From the cell containing the given text, extract its center point as (X, Y) coordinate. 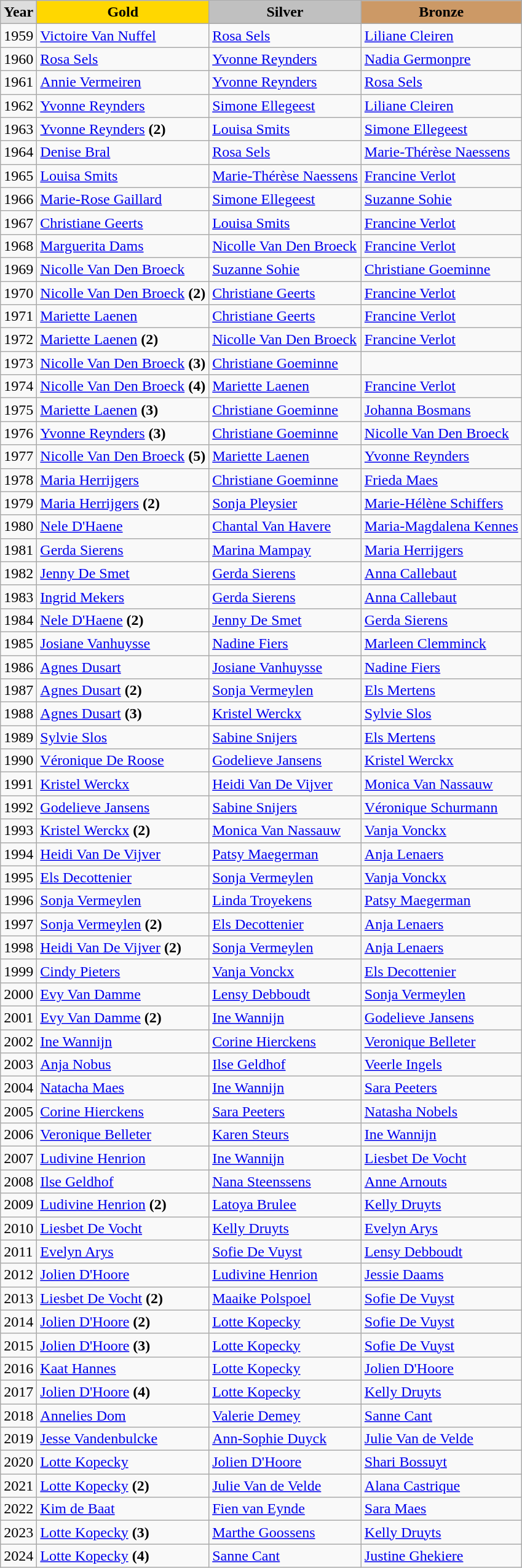
2013 (18, 1298)
Latoya Brulee (285, 1205)
Karen Steurs (285, 1135)
Jessie Daams (441, 1275)
Anja Nobus (123, 1065)
1999 (18, 971)
Liesbet De Vocht (2) (123, 1298)
1997 (18, 924)
Gold (123, 12)
1988 (18, 714)
Annie Vermeiren (123, 82)
1979 (18, 503)
1967 (18, 222)
Year (18, 12)
1982 (18, 573)
1978 (18, 480)
Silver (285, 12)
Jolien D'Hoore (3) (123, 1345)
1985 (18, 643)
Nadia Germonpre (441, 59)
Kim de Baat (123, 1509)
2005 (18, 1111)
2016 (18, 1368)
2002 (18, 1041)
1961 (18, 82)
Yvonne Reynders (3) (123, 433)
Nana Steenssens (285, 1182)
2011 (18, 1252)
Nele D'Haene (2) (123, 620)
Maaike Polspoel (285, 1298)
Lotte Kopecky (4) (123, 1556)
Véronique Schurmann (441, 807)
Maria Herrijgers (2) (123, 503)
2004 (18, 1088)
1974 (18, 386)
1969 (18, 269)
1993 (18, 831)
2014 (18, 1322)
1965 (18, 176)
Lotte Kopecky (3) (123, 1532)
1996 (18, 901)
Victoire Van Nuffel (123, 36)
Marguerita Dams (123, 246)
Agnes Dusart (2) (123, 691)
2006 (18, 1135)
1964 (18, 152)
1960 (18, 59)
Fien van Eynde (285, 1509)
1984 (18, 620)
1959 (18, 36)
1994 (18, 854)
Cindy Pieters (123, 971)
1989 (18, 737)
1977 (18, 457)
1968 (18, 246)
Valerie Demey (285, 1415)
Ann-Sophie Duyck (285, 1439)
1976 (18, 433)
2022 (18, 1509)
Justine Ghekiere (441, 1556)
Kristel Werckx (2) (123, 831)
Heidi Van De Vijver (2) (123, 947)
Véronique De Roose (123, 761)
2000 (18, 994)
1990 (18, 761)
Agnes Dusart (3) (123, 714)
Jesse Vandenbulcke (123, 1439)
Annelies Dom (123, 1415)
Marleen Clemminck (441, 643)
2001 (18, 1017)
Nele D'Haene (123, 527)
1980 (18, 527)
Nicolle Van Den Broeck (3) (123, 363)
2018 (18, 1415)
Nicolle Van Den Broeck (2) (123, 293)
1992 (18, 807)
1987 (18, 691)
Marthe Goossens (285, 1532)
Bronze (441, 12)
2010 (18, 1228)
2009 (18, 1205)
2019 (18, 1439)
1972 (18, 340)
Mariette Laenen (3) (123, 410)
Ingrid Mekers (123, 597)
Marina Mampay (285, 550)
Kaat Hannes (123, 1368)
Ludivine Henrion (2) (123, 1205)
1986 (18, 667)
Jolien D'Hoore (4) (123, 1392)
2023 (18, 1532)
1962 (18, 106)
Linda Troyekens (285, 901)
Mariette Laenen (2) (123, 340)
2003 (18, 1065)
1966 (18, 199)
2012 (18, 1275)
1981 (18, 550)
Lotte Kopecky (2) (123, 1486)
Natacha Maes (123, 1088)
Sara Maes (441, 1509)
Johanna Bosmans (441, 410)
1970 (18, 293)
1963 (18, 129)
Yvonne Reynders (2) (123, 129)
2015 (18, 1345)
Natasha Nobels (441, 1111)
1991 (18, 784)
2020 (18, 1462)
1998 (18, 947)
Sonja Pleysier (285, 503)
1995 (18, 877)
Agnes Dusart (123, 667)
Evy Van Damme (2) (123, 1017)
2017 (18, 1392)
2024 (18, 1556)
Nicolle Van Den Broeck (4) (123, 386)
Anne Arnouts (441, 1182)
Evy Van Damme (123, 994)
1973 (18, 363)
Frieda Maes (441, 480)
2008 (18, 1182)
2007 (18, 1158)
Denise Bral (123, 152)
Maria-Magdalena Kennes (441, 527)
Marie-Hélène Schiffers (441, 503)
Veerle Ingels (441, 1065)
1975 (18, 410)
1983 (18, 597)
Shari Bossuyt (441, 1462)
2021 (18, 1486)
Chantal Van Havere (285, 527)
Alana Castrique (441, 1486)
1971 (18, 316)
Jolien D'Hoore (2) (123, 1322)
Nicolle Van Den Broeck (5) (123, 457)
Marie-Rose Gaillard (123, 199)
Sonja Vermeylen (2) (123, 924)
